Extract the (X, Y) coordinate from the center of the cell holding the provided text.  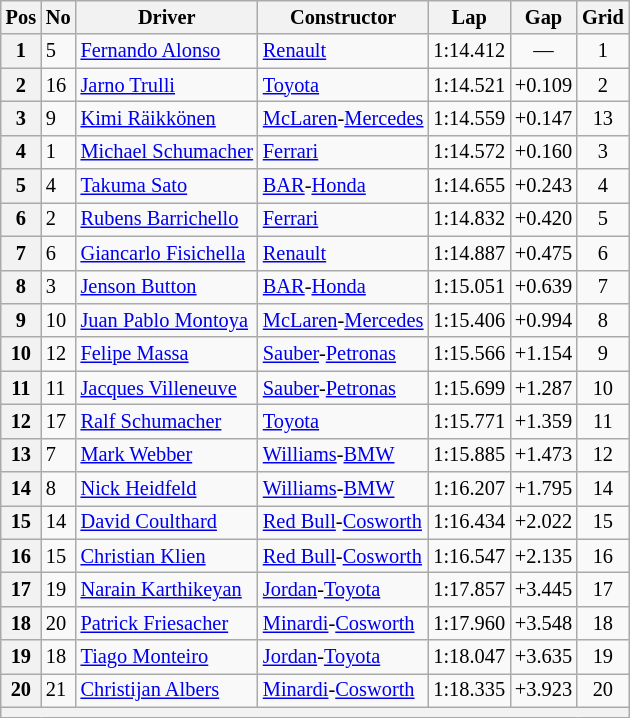
1:17.857 (469, 589)
Fernando Alonso (167, 51)
Gap (544, 17)
Jenson Button (167, 287)
1:14.559 (469, 118)
1:15.699 (469, 388)
1:15.885 (469, 455)
21 (58, 690)
+0.639 (544, 287)
Takuma Sato (167, 186)
1:17.960 (469, 623)
1:16.434 (469, 522)
+3.548 (544, 623)
+2.135 (544, 556)
No (58, 17)
Pos (21, 17)
+1.154 (544, 354)
1:14.655 (469, 186)
Jarno Trulli (167, 85)
Christijan Albers (167, 690)
+3.923 (544, 690)
Felipe Massa (167, 354)
1:15.051 (469, 287)
Kimi Räikkönen (167, 118)
+1.473 (544, 455)
1:18.335 (469, 690)
Jacques Villeneuve (167, 388)
1:14.521 (469, 85)
Mark Webber (167, 455)
+2.022 (544, 522)
1:15.406 (469, 320)
— (544, 51)
1:14.412 (469, 51)
+1.795 (544, 489)
+1.287 (544, 388)
Narain Karthikeyan (167, 589)
+0.420 (544, 219)
1:18.047 (469, 657)
Christian Klien (167, 556)
Patrick Friesacher (167, 623)
+0.475 (544, 253)
1:14.572 (469, 152)
Nick Heidfeld (167, 489)
David Coulthard (167, 522)
Constructor (343, 17)
1:14.887 (469, 253)
+0.243 (544, 186)
Giancarlo Fisichella (167, 253)
Driver (167, 17)
Michael Schumacher (167, 152)
+0.147 (544, 118)
Ralf Schumacher (167, 421)
+3.635 (544, 657)
1:16.207 (469, 489)
1:14.832 (469, 219)
+0.109 (544, 85)
+1.359 (544, 421)
Lap (469, 17)
1:15.771 (469, 421)
Juan Pablo Montoya (167, 320)
Tiago Monteiro (167, 657)
+0.160 (544, 152)
+3.445 (544, 589)
Rubens Barrichello (167, 219)
Grid (603, 17)
+0.994 (544, 320)
1:15.566 (469, 354)
1:16.547 (469, 556)
